Search for the cell housing the specified text and yield its [X, Y] center coordinate. 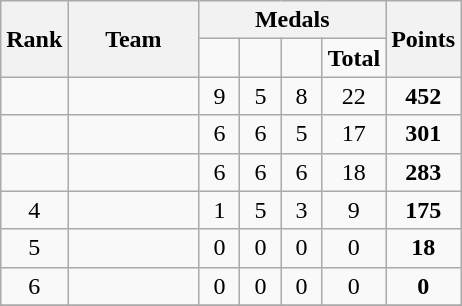
Total [354, 58]
4 [34, 210]
175 [424, 210]
8 [302, 96]
301 [424, 134]
3 [302, 210]
22 [354, 96]
1 [220, 210]
Rank [34, 39]
Medals [292, 20]
283 [424, 172]
Team [134, 39]
Points [424, 39]
17 [354, 134]
452 [424, 96]
